Determine the [x, y] coordinate at the center of the cell enclosing the given text.  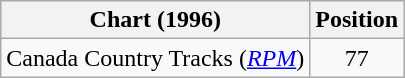
Position [357, 20]
77 [357, 58]
Chart (1996) [156, 20]
Canada Country Tracks (RPM) [156, 58]
